From the cell containing the given text, extract its center point as (X, Y) coordinate. 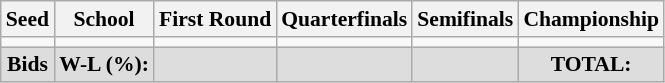
TOTAL: (591, 65)
Quarterfinals (344, 19)
Semifinals (465, 19)
Bids (28, 65)
Seed (28, 19)
School (104, 19)
First Round (215, 19)
Championship (591, 19)
W-L (%): (104, 65)
